Return (X, Y) of the center of cell containing provided text 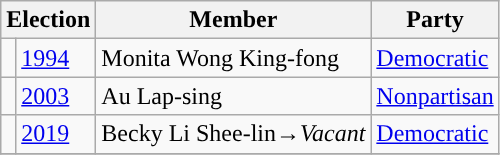
Monita Wong King-fong (234, 58)
Party (435, 20)
Nonpartisan (435, 96)
Member (234, 20)
Au Lap-sing (234, 96)
Becky Li Shee-lin→Vacant (234, 134)
2019 (56, 134)
Election (48, 20)
1994 (56, 58)
2003 (56, 96)
